Extract the [X, Y] coordinate from the center of the cell holding the provided text.  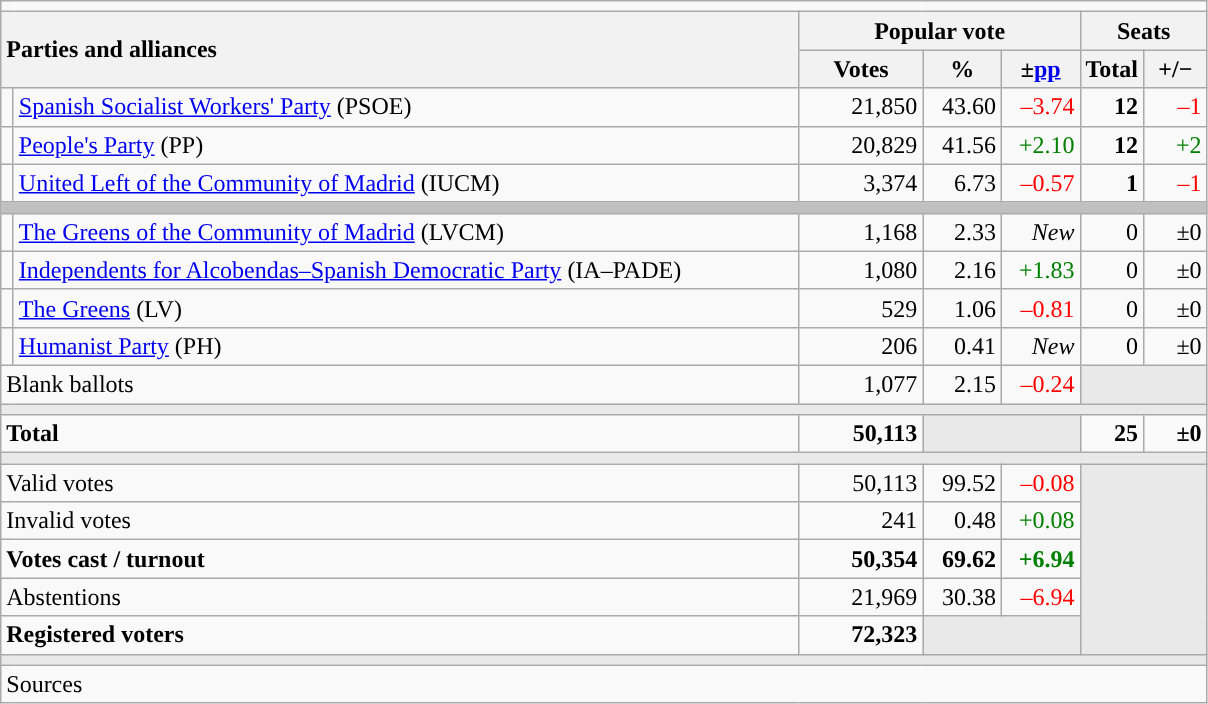
72,323 [861, 635]
2.16 [962, 270]
2.15 [962, 384]
Spanish Socialist Workers' Party (PSOE) [406, 107]
+2 [1176, 145]
529 [861, 308]
6.73 [962, 183]
–0.24 [1040, 384]
±pp [1040, 69]
0.48 [962, 521]
241 [861, 521]
Independents for Alcobendas–Spanish Democratic Party (IA–PADE) [406, 270]
Blank ballots [400, 384]
Valid votes [400, 483]
United Left of the Community of Madrid (IUCM) [406, 183]
41.56 [962, 145]
25 [1112, 434]
Registered voters [400, 635]
30.38 [962, 597]
–6.94 [1040, 597]
–0.08 [1040, 483]
20,829 [861, 145]
–3.74 [1040, 107]
–0.57 [1040, 183]
Votes [861, 69]
0.41 [962, 346]
1,168 [861, 232]
206 [861, 346]
+/− [1176, 69]
Parties and alliances [400, 50]
+2.10 [1040, 145]
–0.81 [1040, 308]
2.33 [962, 232]
1,080 [861, 270]
Invalid votes [400, 521]
+6.94 [1040, 559]
3,374 [861, 183]
People's Party (PP) [406, 145]
Popular vote [940, 31]
Humanist Party (PH) [406, 346]
69.62 [962, 559]
Seats [1144, 31]
The Greens (LV) [406, 308]
1.06 [962, 308]
Votes cast / turnout [400, 559]
43.60 [962, 107]
50,354 [861, 559]
% [962, 69]
+0.08 [1040, 521]
21,969 [861, 597]
99.52 [962, 483]
21,850 [861, 107]
1 [1112, 183]
Abstentions [400, 597]
1,077 [861, 384]
Sources [604, 684]
+1.83 [1040, 270]
The Greens of the Community of Madrid (LVCM) [406, 232]
